Find where the given text appears and provide that cell's center as [X, Y] coordinate. 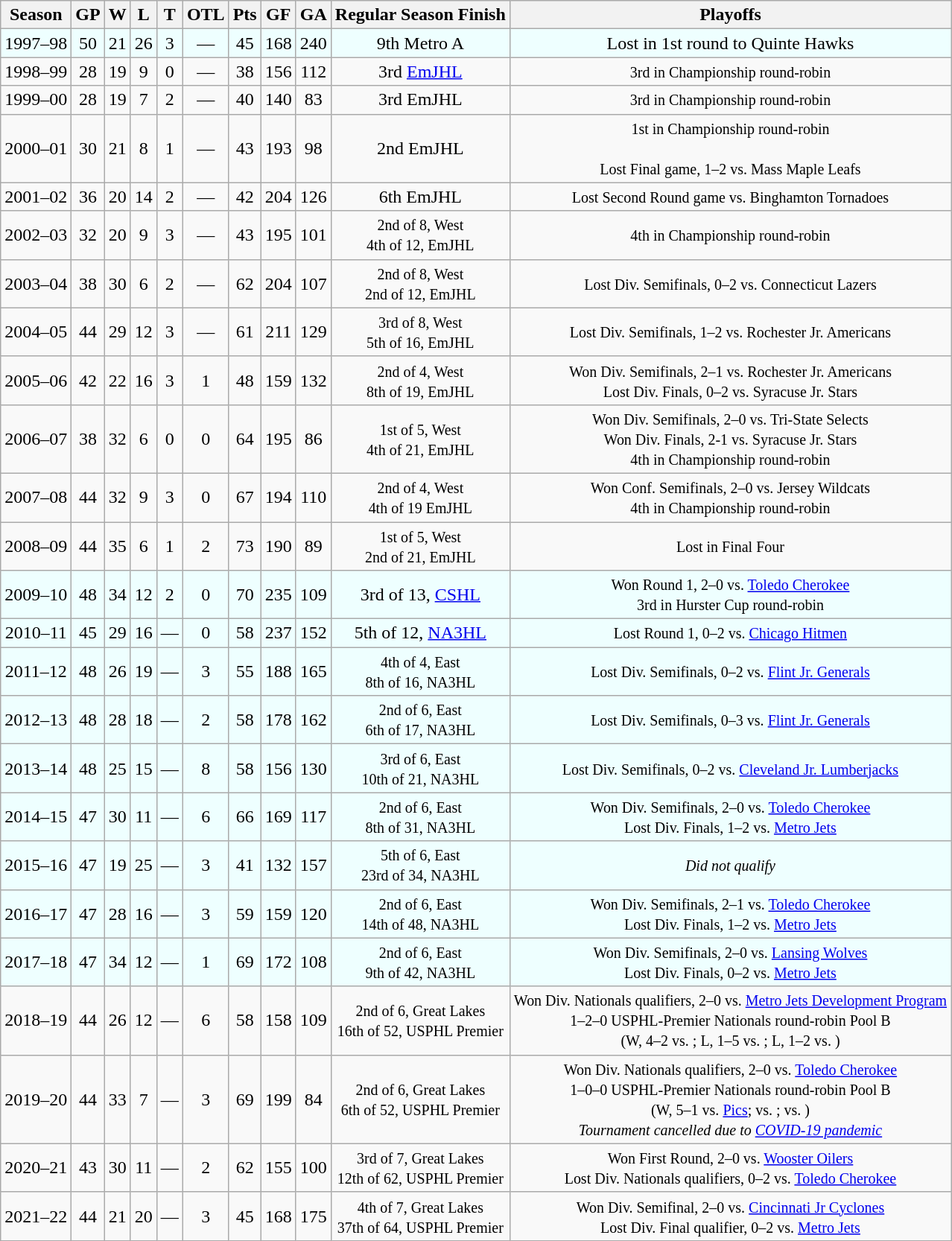
Playoffs [730, 15]
T [170, 15]
41 [244, 866]
15 [143, 769]
3rd of 7, Great Lakes12th of 62, USPHL Premier [420, 1168]
Lost Round 1, 0–2 vs. Chicago Hitmen [730, 633]
2nd of 8, West4th of 12, EmJHL [420, 235]
178 [279, 720]
2013–14 [36, 769]
Regular Season Finish [420, 15]
194 [279, 498]
4th in Championship round-robin [730, 235]
190 [279, 545]
3rd of 13, CSHL [420, 594]
140 [279, 100]
89 [313, 545]
86 [313, 439]
130 [313, 769]
5th of 12, NA3HL [420, 633]
L [143, 15]
22 [118, 380]
Won Round 1, 2–0 vs. Toledo Cherokee3rd in Hurster Cup round-robin [730, 594]
9th Metro A [420, 43]
175 [313, 1216]
101 [313, 235]
2020–21 [36, 1168]
2016–17 [36, 913]
Won Div. Semifinals, 2–0 vs. Tri-State SelectsWon Div. Finals, 2-1 vs. Syracuse Jr. Stars4th in Championship round-robin [730, 439]
3rd of 8, West5th of 16, EmJHL [420, 332]
40 [244, 100]
5th of 6, East23rd of 34, NA3HL [420, 866]
Lost Div. Semifinals, 0–2 vs. Flint Jr. Generals [730, 672]
2005–06 [36, 380]
172 [279, 962]
6th EmJHL [420, 197]
117 [313, 816]
Lost Second Round game vs. Binghamton Tornadoes [730, 197]
Lost in 1st round to Quinte Hawks [730, 43]
GF [279, 15]
169 [279, 816]
155 [279, 1168]
64 [244, 439]
107 [313, 283]
235 [279, 594]
W [118, 15]
73 [244, 545]
2012–13 [36, 720]
193 [279, 148]
2007–08 [36, 498]
GP [88, 15]
14 [143, 197]
199 [279, 1099]
2017–18 [36, 962]
4th of 4, East8th of 16, NA3HL [420, 672]
2011–12 [36, 672]
1998–99 [36, 72]
2018–19 [36, 1021]
Won Conf. Semifinals, 2–0 vs. Jersey Wildcats4th in Championship round-robin [730, 498]
2nd EmJHL [420, 148]
165 [313, 672]
240 [313, 43]
3rd of 6, East10th of 21, NA3HL [420, 769]
98 [313, 148]
2009–10 [36, 594]
61 [244, 332]
18 [143, 720]
Won Div. Semifinals, 2–1 vs. Toledo CherokeeLost Div. Finals, 1–2 vs. Metro Jets [730, 913]
157 [313, 866]
129 [313, 332]
Season [36, 15]
Lost in Final Four [730, 545]
2010–11 [36, 633]
66 [244, 816]
4th of 7, Great Lakes37th of 64, USPHL Premier [420, 1216]
2000–01 [36, 148]
2002–03 [36, 235]
70 [244, 594]
Lost Div. Semifinals, 1–2 vs. Rochester Jr. Americans [730, 332]
2nd of 6, East14th of 48, NA3HL [420, 913]
33 [118, 1099]
108 [313, 962]
2008–09 [36, 545]
110 [313, 498]
1st of 5, West4th of 21, EmJHL [420, 439]
1st in Championship round-robinLost Final game, 1–2 vs. Mass Maple Leafs [730, 148]
2003–04 [36, 283]
Won Div. Semifinals, 2–0 vs. Toledo CherokeeLost Div. Finals, 1–2 vs. Metro Jets [730, 816]
Won Div. Semifinals, 2–1 vs. Rochester Jr. AmericansLost Div. Finals, 0–2 vs. Syracuse Jr. Stars [730, 380]
1st of 5, West2nd of 21, EmJHL [420, 545]
2006–07 [36, 439]
237 [279, 633]
50 [88, 43]
2015–16 [36, 866]
Lost Div. Semifinals, 0–3 vs. Flint Jr. Generals [730, 720]
211 [279, 332]
162 [313, 720]
84 [313, 1099]
Lost Div. Semifinals, 0–2 vs. Cleveland Jr. Lumberjacks [730, 769]
2019–20 [36, 1099]
35 [118, 545]
2nd of 4, West4th of 19 EmJHL [420, 498]
2004–05 [36, 332]
55 [244, 672]
Won Div. Semifinals, 2–0 vs. Lansing WolvesLost Div. Finals, 0–2 vs. Metro Jets [730, 962]
1997–98 [36, 43]
120 [313, 913]
67 [244, 498]
152 [313, 633]
36 [88, 197]
GA [313, 15]
83 [313, 100]
OTL [206, 15]
59 [244, 913]
2014–15 [36, 816]
2001–02 [36, 197]
2nd of 6, Great Lakes16th of 52, USPHL Premier [420, 1021]
Won Div. Semifinal, 2–0 vs. Cincinnati Jr CyclonesLost Div. Final qualifier, 0–2 vs. Metro Jets [730, 1216]
Pts [244, 15]
2nd of 4, West8th of 19, EmJHL [420, 380]
2nd of 6, East6th of 17, NA3HL [420, 720]
2021–22 [36, 1216]
Lost Div. Semifinals, 0–2 vs. Connecticut Lazers [730, 283]
2nd of 6, East9th of 42, NA3HL [420, 962]
2nd of 6, East8th of 31, NA3HL [420, 816]
2nd of 6, Great Lakes6th of 52, USPHL Premier [420, 1099]
126 [313, 197]
Did not qualify [730, 866]
1999–00 [36, 100]
188 [279, 672]
100 [313, 1168]
2nd of 8, West2nd of 12, EmJHL [420, 283]
158 [279, 1021]
112 [313, 72]
Won First Round, 2–0 vs. Wooster OilersLost Div. Nationals qualifiers, 0–2 vs. Toledo Cherokee [730, 1168]
